Scan for the cell matching the given text and deliver its [x, y] coordinate at center. 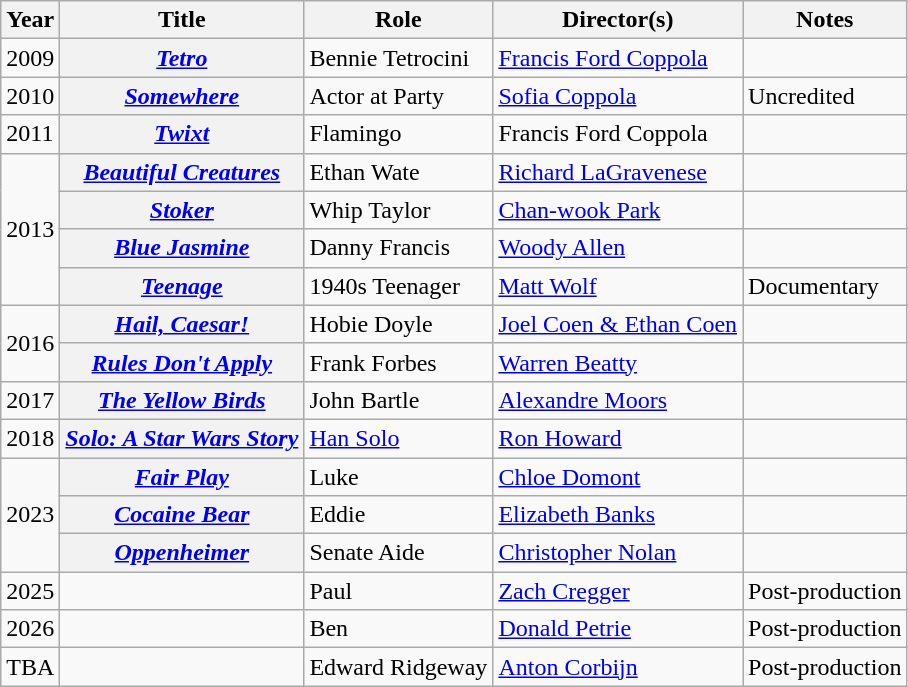
TBA [30, 667]
2025 [30, 591]
Fair Play [182, 477]
Year [30, 20]
Hail, Caesar! [182, 324]
Uncredited [825, 96]
Alexandre Moors [618, 400]
Teenage [182, 286]
Whip Taylor [398, 210]
2023 [30, 515]
Stoker [182, 210]
Han Solo [398, 438]
Actor at Party [398, 96]
Eddie [398, 515]
Oppenheimer [182, 553]
Joel Coen & Ethan Coen [618, 324]
Title [182, 20]
Role [398, 20]
Sofia Coppola [618, 96]
Twixt [182, 134]
Frank Forbes [398, 362]
2017 [30, 400]
1940s Teenager [398, 286]
Bennie Tetrocini [398, 58]
Notes [825, 20]
Luke [398, 477]
Solo: A Star Wars Story [182, 438]
Blue Jasmine [182, 248]
Woody Allen [618, 248]
Chan-wook Park [618, 210]
Ron Howard [618, 438]
2026 [30, 629]
2010 [30, 96]
2011 [30, 134]
John Bartle [398, 400]
The Yellow Birds [182, 400]
Flamingo [398, 134]
Ben [398, 629]
Elizabeth Banks [618, 515]
Cocaine Bear [182, 515]
Zach Cregger [618, 591]
Danny Francis [398, 248]
Senate Aide [398, 553]
Chloe Domont [618, 477]
Matt Wolf [618, 286]
Beautiful Creatures [182, 172]
2009 [30, 58]
2016 [30, 343]
Christopher Nolan [618, 553]
Rules Don't Apply [182, 362]
Director(s) [618, 20]
2013 [30, 229]
Tetro [182, 58]
Documentary [825, 286]
Warren Beatty [618, 362]
Hobie Doyle [398, 324]
Paul [398, 591]
Richard LaGravenese [618, 172]
Somewhere [182, 96]
2018 [30, 438]
Anton Corbijn [618, 667]
Donald Petrie [618, 629]
Edward Ridgeway [398, 667]
Ethan Wate [398, 172]
